Output the (x, y) coordinate of the center of the cell containing the given text.  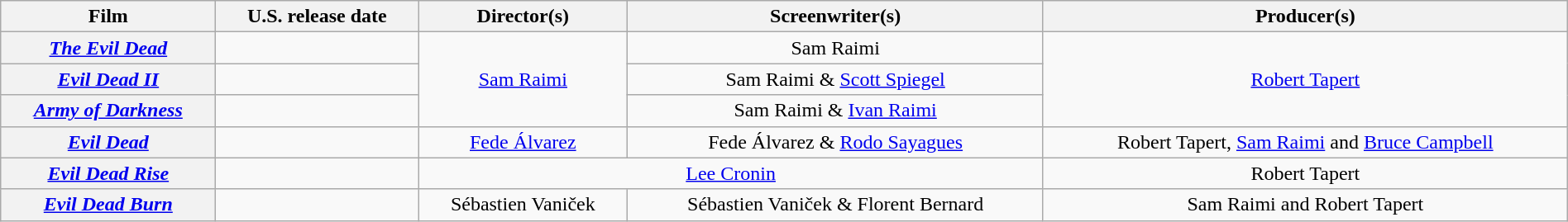
Evil Dead II (108, 79)
Director(s) (523, 17)
Sébastien Vaniček (523, 205)
Lee Cronin (731, 173)
The Evil Dead (108, 48)
Robert Tapert, Sam Raimi and Bruce Campbell (1305, 142)
Evil Dead (108, 142)
Film (108, 17)
Sam Raimi & Ivan Raimi (835, 111)
Evil Dead Burn (108, 205)
Fede Álvarez (523, 142)
Sam Raimi and Robert Tapert (1305, 205)
Sébastien Vaniček & Florent Bernard (835, 205)
Screenwriter(s) (835, 17)
Evil Dead Rise (108, 173)
Fede Álvarez & Rodo Sayagues (835, 142)
U.S. release date (318, 17)
Producer(s) (1305, 17)
Army of Darkness (108, 111)
Sam Raimi & Scott Spiegel (835, 79)
